Return the (X, Y) coordinate for the center point of the cell that contains the specified text.  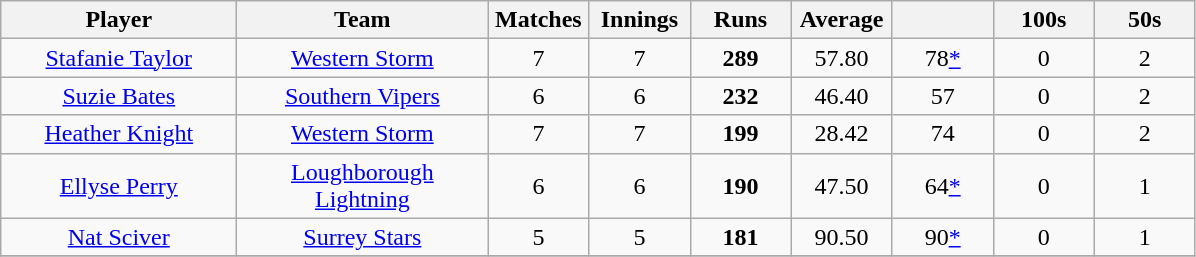
47.50 (842, 186)
64* (942, 186)
289 (740, 58)
57.80 (842, 58)
Nat Sciver (119, 237)
90.50 (842, 237)
199 (740, 134)
90* (942, 237)
Innings (640, 20)
Runs (740, 20)
Stafanie Taylor (119, 58)
Southern Vipers (362, 96)
50s (1144, 20)
78* (942, 58)
232 (740, 96)
Heather Knight (119, 134)
Surrey Stars (362, 237)
74 (942, 134)
190 (740, 186)
Matches (538, 20)
57 (942, 96)
Team (362, 20)
46.40 (842, 96)
Average (842, 20)
Loughborough Lightning (362, 186)
100s (1044, 20)
Suzie Bates (119, 96)
28.42 (842, 134)
181 (740, 237)
Ellyse Perry (119, 186)
Player (119, 20)
